Determine the [x, y] coordinate at the center of the cell enclosing the given text.  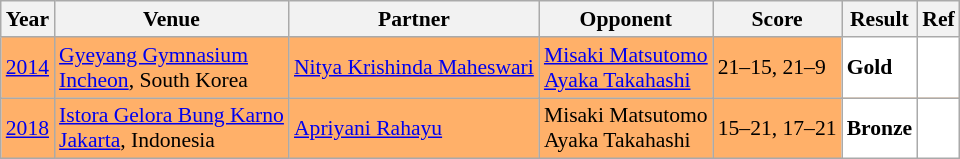
15–21, 17–21 [778, 128]
2014 [28, 68]
Bronze [880, 128]
Apriyani Rahayu [414, 128]
Gyeyang GymnasiumIncheon, South Korea [172, 68]
Opponent [626, 19]
Ref [938, 19]
21–15, 21–9 [778, 68]
Score [778, 19]
Gold [880, 68]
2018 [28, 128]
Nitya Krishinda Maheswari [414, 68]
Partner [414, 19]
Year [28, 19]
Result [880, 19]
Venue [172, 19]
Istora Gelora Bung KarnoJakarta, Indonesia [172, 128]
